Return (X, Y) of the center of cell containing provided text 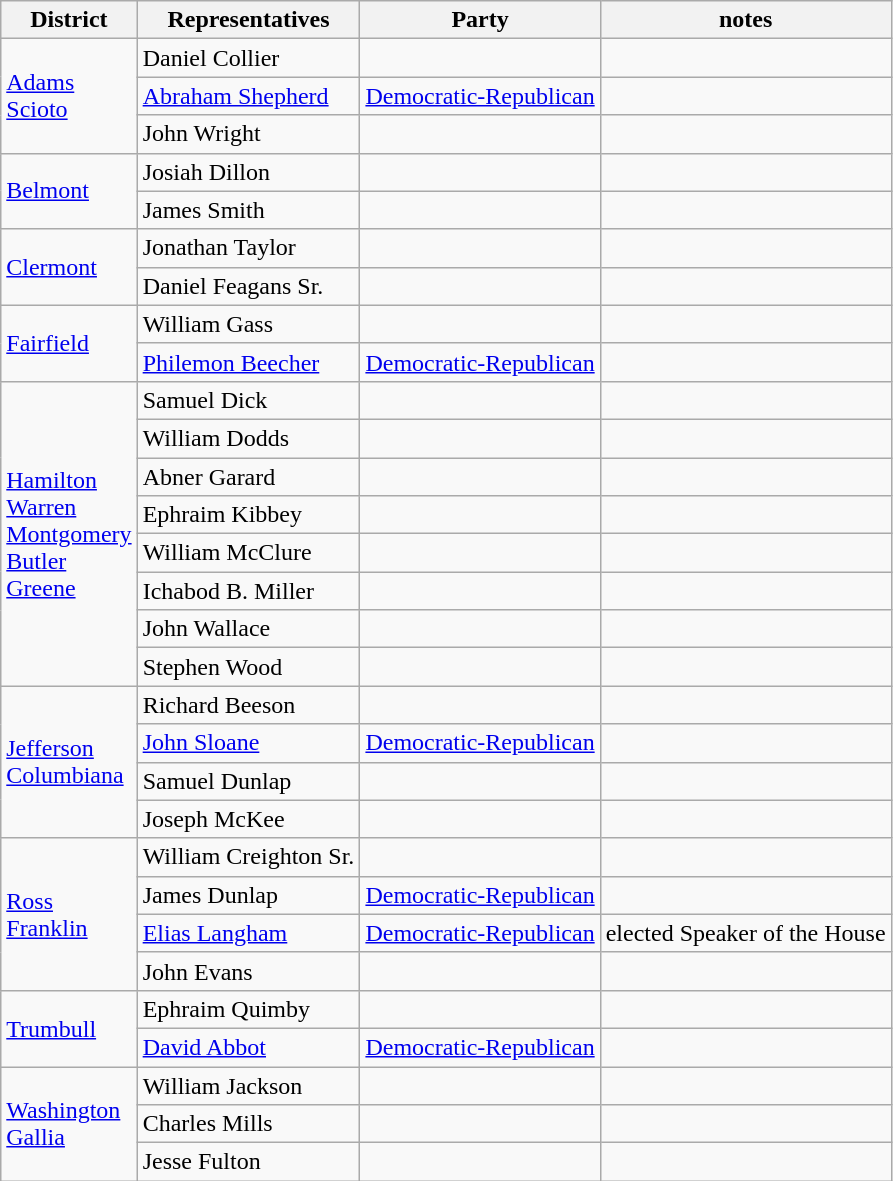
Clermont (69, 267)
William McClure (248, 553)
notes (746, 20)
John Wallace (248, 629)
Philemon Beecher (248, 362)
Joseph McKee (248, 819)
Richard Beeson (248, 705)
AdamsScioto (69, 96)
Daniel Feagans Sr. (248, 286)
RossFranklin (69, 914)
JeffersonColumbiana (69, 762)
Samuel Dick (248, 400)
Abraham Shepherd (248, 96)
Josiah Dillon (248, 172)
William Dodds (248, 438)
James Smith (248, 210)
Ephraim Kibbey (248, 515)
WashingtonGallia (69, 1123)
Ephraim Quimby (248, 1009)
William Creighton Sr. (248, 857)
Charles Mills (248, 1124)
Fairfield (69, 343)
HamiltonWarrenMontgomeryButlerGreene (69, 533)
Daniel Collier (248, 58)
John Wright (248, 134)
David Abbot (248, 1047)
Jesse Fulton (248, 1162)
Abner Garard (248, 477)
Jonathan Taylor (248, 248)
James Dunlap (248, 895)
Party (480, 20)
Stephen Wood (248, 667)
Samuel Dunlap (248, 781)
Elias Langham (248, 933)
Ichabod B. Miller (248, 591)
John Evans (248, 971)
William Gass (248, 324)
District (69, 20)
Belmont (69, 191)
Trumbull (69, 1028)
elected Speaker of the House (746, 933)
William Jackson (248, 1085)
Representatives (248, 20)
John Sloane (248, 743)
